Return (x, y) of the center of cell containing provided text 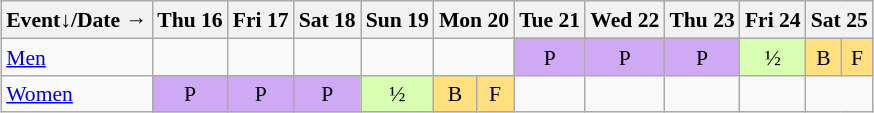
Women (76, 94)
Men (76, 56)
Sat 25 (840, 20)
Thu 23 (702, 20)
Wed 22 (624, 20)
Thu 16 (190, 20)
Mon 20 (474, 20)
Fri 24 (773, 20)
Sun 19 (398, 20)
Fri 17 (261, 20)
Event↓/Date → (76, 20)
Tue 21 (550, 20)
Sat 18 (328, 20)
